Identify which cell holds the provided text, then report its (x, y) central coordinate. 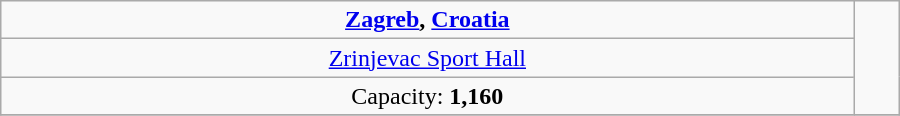
Zrinjevac Sport Hall (428, 58)
Zagreb, Croatia (428, 20)
Capacity: 1,160 (428, 96)
